Extract the [x, y] coordinate from the center of the cell holding the provided text.  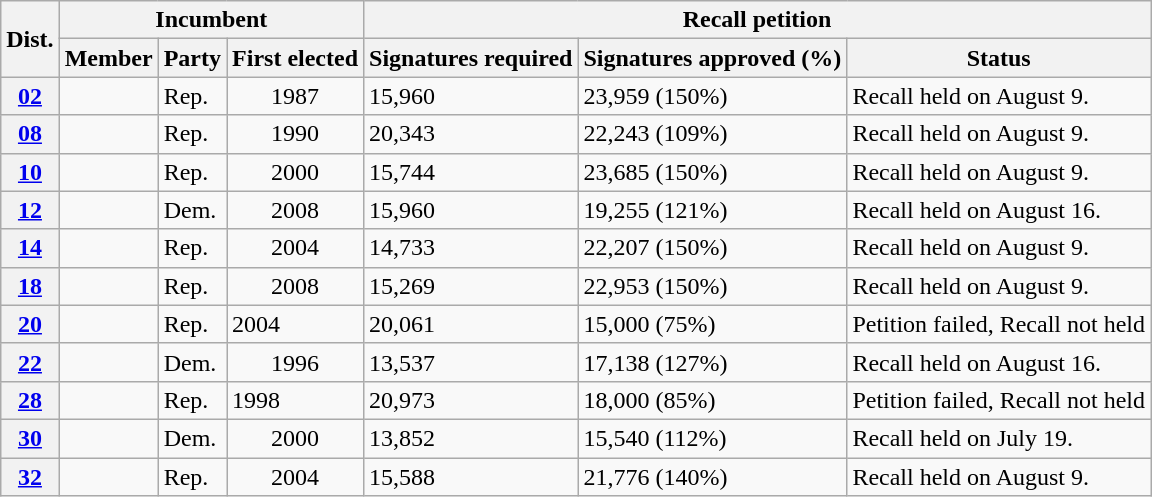
14,733 [471, 248]
1987 [296, 96]
19,255 (121%) [712, 210]
15,000 (75%) [712, 324]
23,685 (150%) [712, 172]
23,959 (150%) [712, 96]
28 [30, 400]
Status [999, 58]
22 [30, 362]
1990 [296, 134]
08 [30, 134]
22,207 (150%) [712, 248]
Member [108, 58]
32 [30, 477]
02 [30, 96]
Dist. [30, 39]
1996 [296, 362]
22,953 (150%) [712, 286]
15,540 (112%) [712, 438]
Signatures approved (%) [712, 58]
13,852 [471, 438]
Party [192, 58]
14 [30, 248]
Incumbent [211, 20]
13,537 [471, 362]
Recall petition [758, 20]
18,000 (85%) [712, 400]
18 [30, 286]
15,744 [471, 172]
15,588 [471, 477]
20,343 [471, 134]
30 [30, 438]
20,973 [471, 400]
10 [30, 172]
1998 [296, 400]
21,776 (140%) [712, 477]
22,243 (109%) [712, 134]
12 [30, 210]
20 [30, 324]
Recall held on July 19. [999, 438]
17,138 (127%) [712, 362]
Signatures required [471, 58]
15,269 [471, 286]
First elected [296, 58]
20,061 [471, 324]
